For the text-containing cell, return its midpoint in [X, Y] coordinate format. 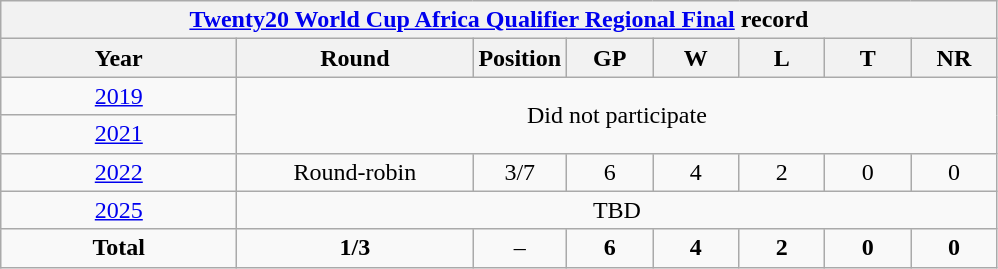
Round-robin [355, 172]
2022 [119, 172]
Position [520, 58]
GP [610, 58]
W [696, 58]
TBD [617, 210]
L [782, 58]
Twenty20 World Cup Africa Qualifier Regional Final record [499, 20]
Did not participate [617, 115]
Year [119, 58]
1/3 [355, 248]
Round [355, 58]
NR [954, 58]
2021 [119, 134]
2025 [119, 210]
2019 [119, 96]
T [868, 58]
– [520, 248]
3/7 [520, 172]
Total [119, 248]
